Return the [x, y] coordinate for the center point of the cell that contains the specified text.  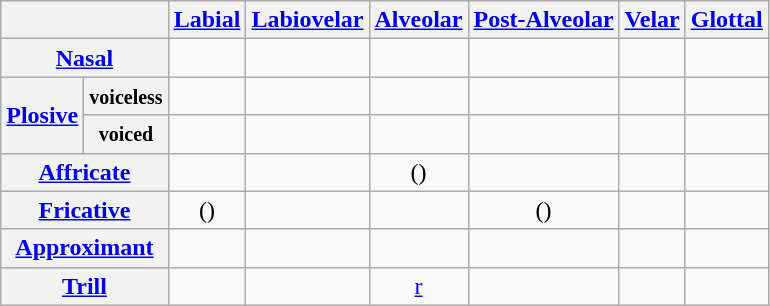
Nasal [84, 58]
voiced [126, 134]
Trill [84, 286]
Post-Alveolar [544, 20]
Approximant [84, 248]
Velar [652, 20]
r [418, 286]
Alveolar [418, 20]
Glottal [726, 20]
Affricate [84, 172]
Plosive [42, 115]
Fricative [84, 210]
voiceless [126, 96]
Labial [207, 20]
Labiovelar [308, 20]
